From the cell containing the given text, extract its center point as (X, Y) coordinate. 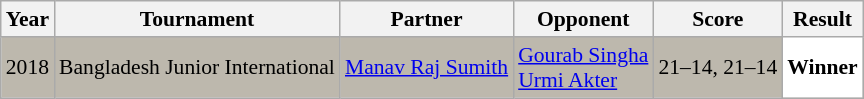
2018 (28, 68)
Tournament (197, 19)
Partner (426, 19)
Gourab Singha Urmi Akter (583, 68)
Opponent (583, 19)
Bangladesh Junior International (197, 68)
Year (28, 19)
Score (718, 19)
21–14, 21–14 (718, 68)
Manav Raj Sumith (426, 68)
Result (822, 19)
Winner (822, 68)
